Scan for the cell matching the given text and deliver its (X, Y) coordinate at center. 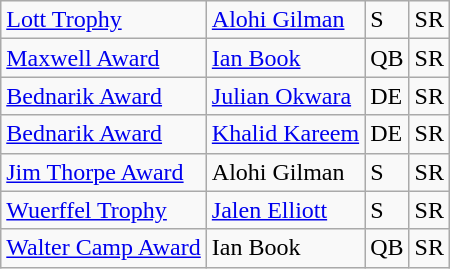
Lott Trophy (104, 20)
Julian Okwara (285, 96)
Maxwell Award (104, 58)
Walter Camp Award (104, 248)
Wuerffel Trophy (104, 210)
Jalen Elliott (285, 210)
Jim Thorpe Award (104, 172)
Khalid Kareem (285, 134)
